Locate the cell with the specified text and output its (X, Y) center coordinate. 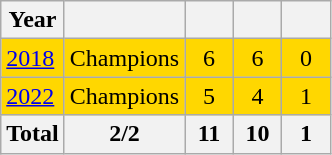
11 (210, 134)
2022 (33, 96)
0 (306, 58)
Year (33, 20)
2018 (33, 58)
5 (210, 96)
2/2 (124, 134)
Total (33, 134)
4 (258, 96)
10 (258, 134)
